Capture the cell that displays the provided text and extract its (x, y) central coordinate. 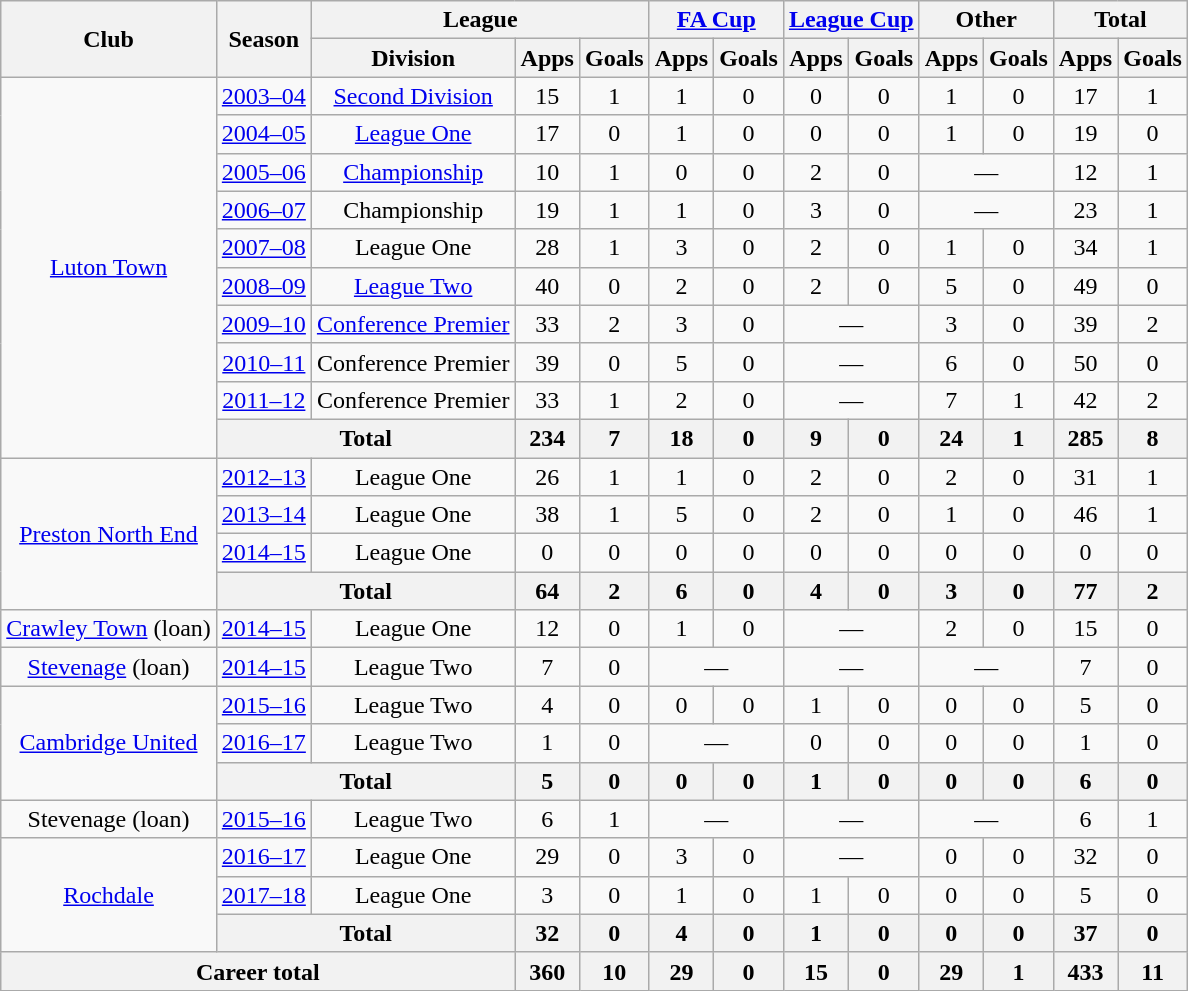
2011–12 (264, 400)
Career total (258, 971)
FA Cup (716, 20)
64 (547, 591)
2004–05 (264, 134)
Rochdale (109, 895)
2007–08 (264, 248)
49 (1085, 286)
8 (1153, 438)
Season (264, 39)
2017–18 (264, 895)
Luton Town (109, 268)
34 (1085, 248)
11 (1153, 971)
31 (1085, 477)
2006–07 (264, 210)
18 (681, 438)
2009–10 (264, 324)
285 (1085, 438)
2010–11 (264, 362)
2012–13 (264, 477)
Other (986, 20)
Club (109, 39)
433 (1085, 971)
234 (547, 438)
2005–06 (264, 172)
37 (1085, 933)
League Cup (851, 20)
Second Division (413, 96)
28 (547, 248)
46 (1085, 515)
League (480, 20)
26 (547, 477)
50 (1085, 362)
38 (547, 515)
42 (1085, 400)
Preston North End (109, 534)
24 (951, 438)
2003–04 (264, 96)
9 (816, 438)
77 (1085, 591)
Division (413, 58)
Cambridge United (109, 743)
23 (1085, 210)
40 (547, 286)
2013–14 (264, 515)
2008–09 (264, 286)
360 (547, 971)
Crawley Town (loan) (109, 629)
